Determine the [X, Y] coordinate at the center of the cell enclosing the given text.  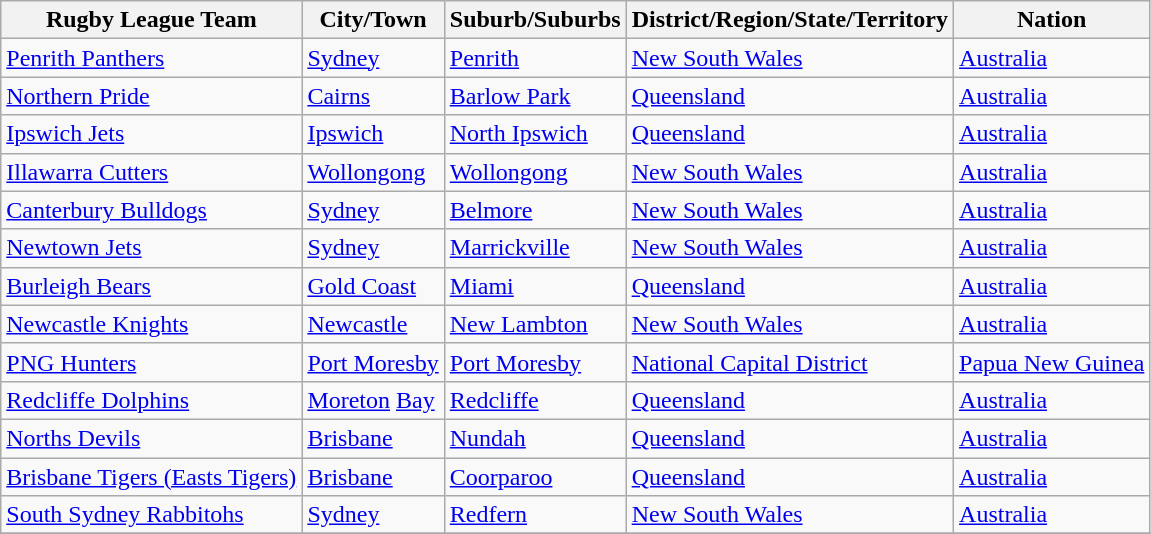
Penrith Panthers [152, 58]
Papua New Guinea [1052, 362]
Nundah [535, 438]
Coorparoo [535, 477]
Newcastle [373, 324]
Redfern [535, 515]
Miami [535, 286]
Penrith [535, 58]
Belmore [535, 210]
Redcliffe [535, 400]
Newtown Jets [152, 248]
National Capital District [790, 362]
Redcliffe Dolphins [152, 400]
Northern Pride [152, 96]
Rugby League Team [152, 20]
Brisbane Tigers (Easts Tigers) [152, 477]
PNG Hunters [152, 362]
Barlow Park [535, 96]
New Lambton [535, 324]
Gold Coast [373, 286]
Moreton Bay [373, 400]
Ipswich Jets [152, 134]
Canterbury Bulldogs [152, 210]
Burleigh Bears [152, 286]
Marrickville [535, 248]
Illawarra Cutters [152, 172]
Cairns [373, 96]
City/Town [373, 20]
Ipswich [373, 134]
North Ipswich [535, 134]
Newcastle Knights [152, 324]
Suburb/Suburbs [535, 20]
Norths Devils [152, 438]
South Sydney Rabbitohs [152, 515]
District/Region/State/Territory [790, 20]
Nation [1052, 20]
